Scan for the cell matching the given text and deliver its [X, Y] coordinate at center. 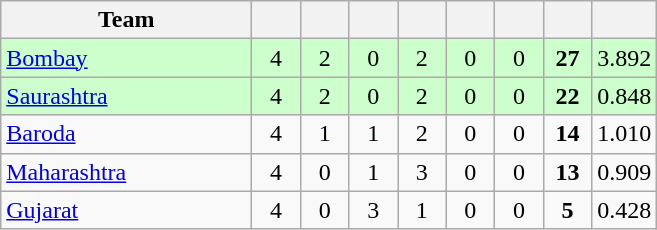
Team [126, 20]
Bombay [126, 58]
0.848 [624, 96]
27 [568, 58]
5 [568, 210]
Gujarat [126, 210]
13 [568, 172]
0.428 [624, 210]
Baroda [126, 134]
0.909 [624, 172]
Saurashtra [126, 96]
14 [568, 134]
Maharashtra [126, 172]
3.892 [624, 58]
22 [568, 96]
1.010 [624, 134]
